Identify which cell holds the provided text, then report its [x, y] central coordinate. 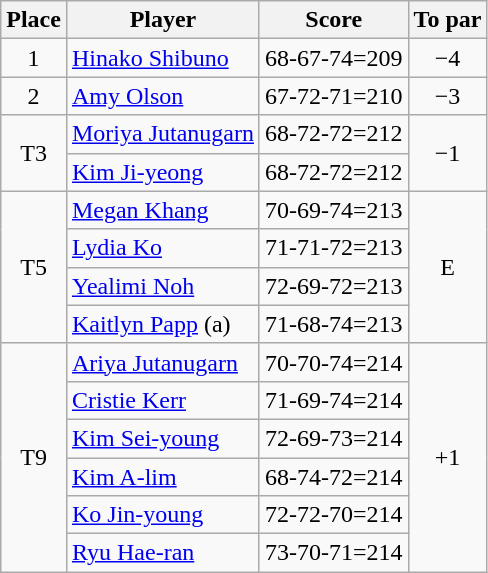
Kim A-lim [162, 477]
71-68-74=213 [334, 324]
Ariya Jutanugarn [162, 362]
E [448, 267]
Ryu Hae-ran [162, 553]
Hinako Shibuno [162, 58]
1 [34, 58]
73-70-71=214 [334, 553]
70-69-74=213 [334, 210]
T9 [34, 457]
72-69-73=214 [334, 438]
−4 [448, 58]
Player [162, 20]
71-69-74=214 [334, 400]
68-67-74=209 [334, 58]
68-74-72=214 [334, 477]
Score [334, 20]
70-70-74=214 [334, 362]
Kim Sei-young [162, 438]
Lydia Ko [162, 248]
Moriya Jutanugarn [162, 134]
72-69-72=213 [334, 286]
Megan Khang [162, 210]
Place [34, 20]
+1 [448, 457]
To par [448, 20]
72-72-70=214 [334, 515]
−3 [448, 96]
−1 [448, 153]
Kaitlyn Papp (a) [162, 324]
2 [34, 96]
Yealimi Noh [162, 286]
71-71-72=213 [334, 248]
Kim Ji-yeong [162, 172]
67-72-71=210 [334, 96]
Ko Jin-young [162, 515]
Cristie Kerr [162, 400]
T3 [34, 153]
T5 [34, 267]
Amy Olson [162, 96]
